Output the (x, y) coordinate of the center of the cell containing the given text.  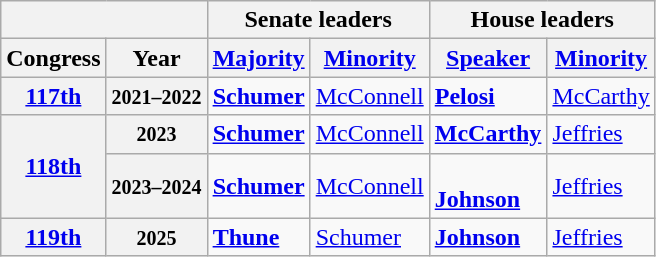
Year (156, 58)
117th (54, 96)
Senate leaders (318, 20)
2023 (156, 134)
Pelosi (488, 96)
Majority (258, 58)
House leaders (542, 20)
119th (54, 237)
Congress (54, 58)
2023–2024 (156, 186)
118th (54, 166)
Speaker (488, 58)
2025 (156, 237)
2021–2022 (156, 96)
Thune (258, 237)
